Provide the [X, Y] coordinate of the cell's center where the given text is located.  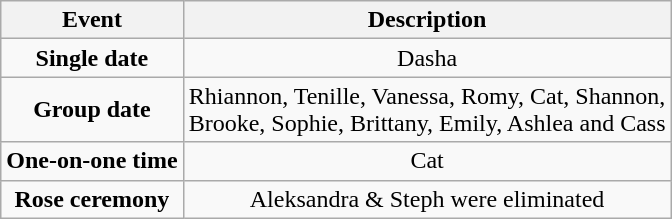
Description [427, 20]
Dasha [427, 58]
Rose ceremony [92, 199]
One-on-one time [92, 161]
Single date [92, 58]
Rhiannon, Tenille, Vanessa, Romy, Cat, Shannon,Brooke, Sophie, Brittany, Emily, Ashlea and Cass [427, 110]
Aleksandra & Steph were eliminated [427, 199]
Cat [427, 161]
Group date [92, 110]
Event [92, 20]
